Extract the (X, Y) coordinate from the center of the cell holding the provided text.  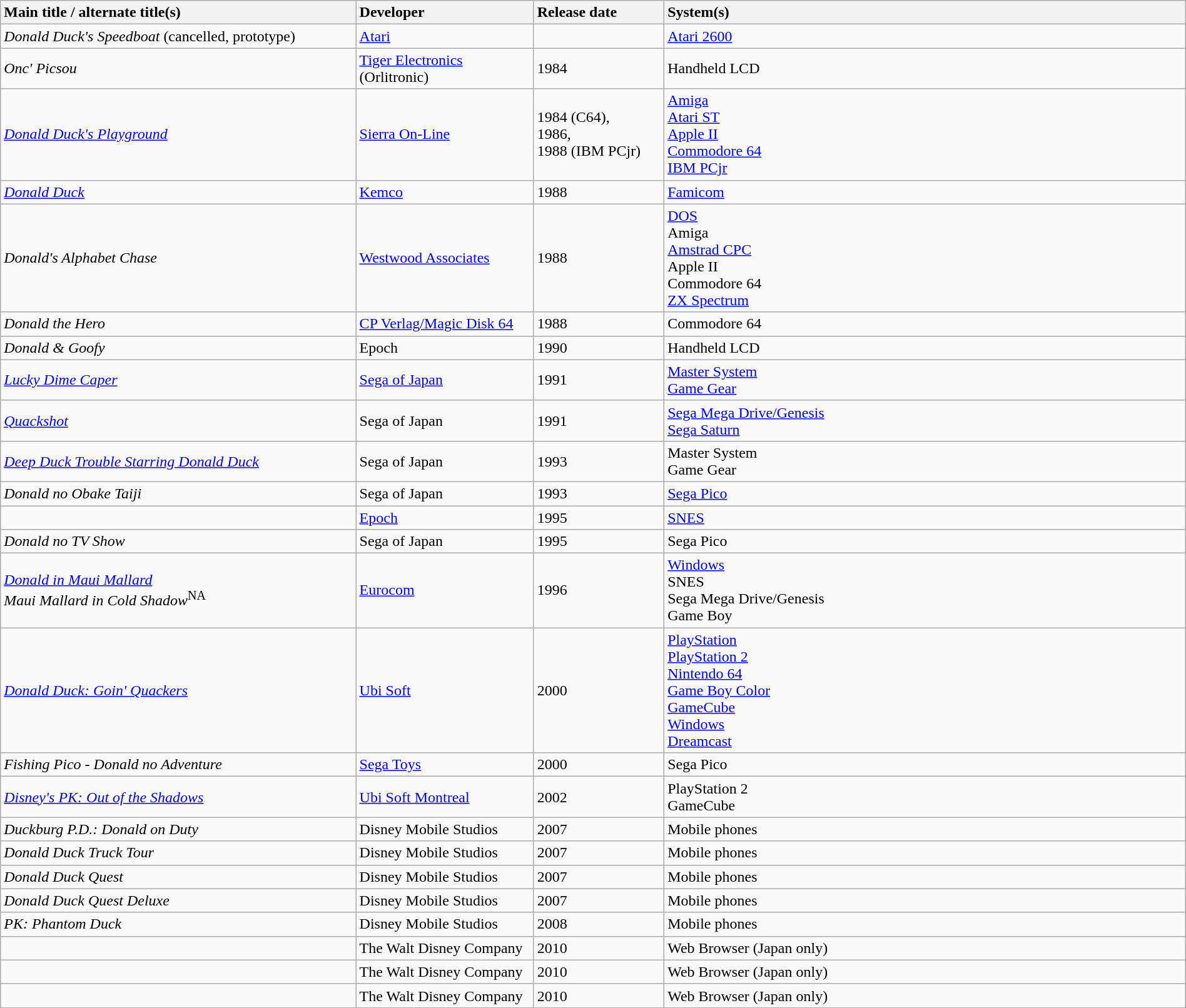
WindowsSNESSega Mega Drive/GenesisGame Boy (925, 590)
Quackshot (178, 420)
Donald Duck: Goin' Quackers (178, 690)
Sega Mega Drive/GenesisSega Saturn (925, 420)
Famicom (925, 192)
Ubi Soft Montreal (445, 797)
Donald the Hero (178, 324)
Disney's PK: Out of the Shadows (178, 797)
Lucky Dime Caper (178, 380)
Sega Toys (445, 765)
Donald Duck's Speedboat (cancelled, prototype) (178, 36)
Donald in Maui Mallard Maui Mallard in Cold ShadowNA (178, 590)
PK: Phantom Duck (178, 924)
Commodore 64 (925, 324)
Deep Duck Trouble Starring Donald Duck (178, 461)
1984 (C64),1986,1988 (IBM PCjr) (599, 134)
Donald no TV Show (178, 542)
PlayStationPlayStation 2Nintendo 64Game Boy ColorGameCubeWindowsDreamcast (925, 690)
Fishing Pico - Donald no Adventure (178, 765)
1984 (599, 69)
Developer (445, 13)
Donald & Goofy (178, 348)
PlayStation 2GameCube (925, 797)
Westwood Associates (445, 258)
Tiger Electronics (Orlitronic) (445, 69)
Main title / alternate title(s) (178, 13)
Donald Duck (178, 192)
Eurocom (445, 590)
Ubi Soft (445, 690)
Donald Duck Quest (178, 877)
1996 (599, 590)
Donald no Obake Taiji (178, 493)
System(s) (925, 13)
AmigaAtari STApple IICommodore 64IBM PCjr (925, 134)
Atari 2600 (925, 36)
Donald Duck Truck Tour (178, 853)
Donald Duck Quest Deluxe (178, 900)
Onc' Picsou (178, 69)
1990 (599, 348)
CP Verlag/Magic Disk 64 (445, 324)
Donald Duck's Playground (178, 134)
Release date (599, 13)
SNES (925, 517)
2008 (599, 924)
Duckburg P.D.: Donald on Duty (178, 829)
Kemco (445, 192)
DOSAmigaAmstrad CPCApple IICommodore 64ZX Spectrum (925, 258)
Sierra On-Line (445, 134)
Atari (445, 36)
Donald's Alphabet Chase (178, 258)
2002 (599, 797)
